Output the (X, Y) coordinate of the center of the cell containing the given text.  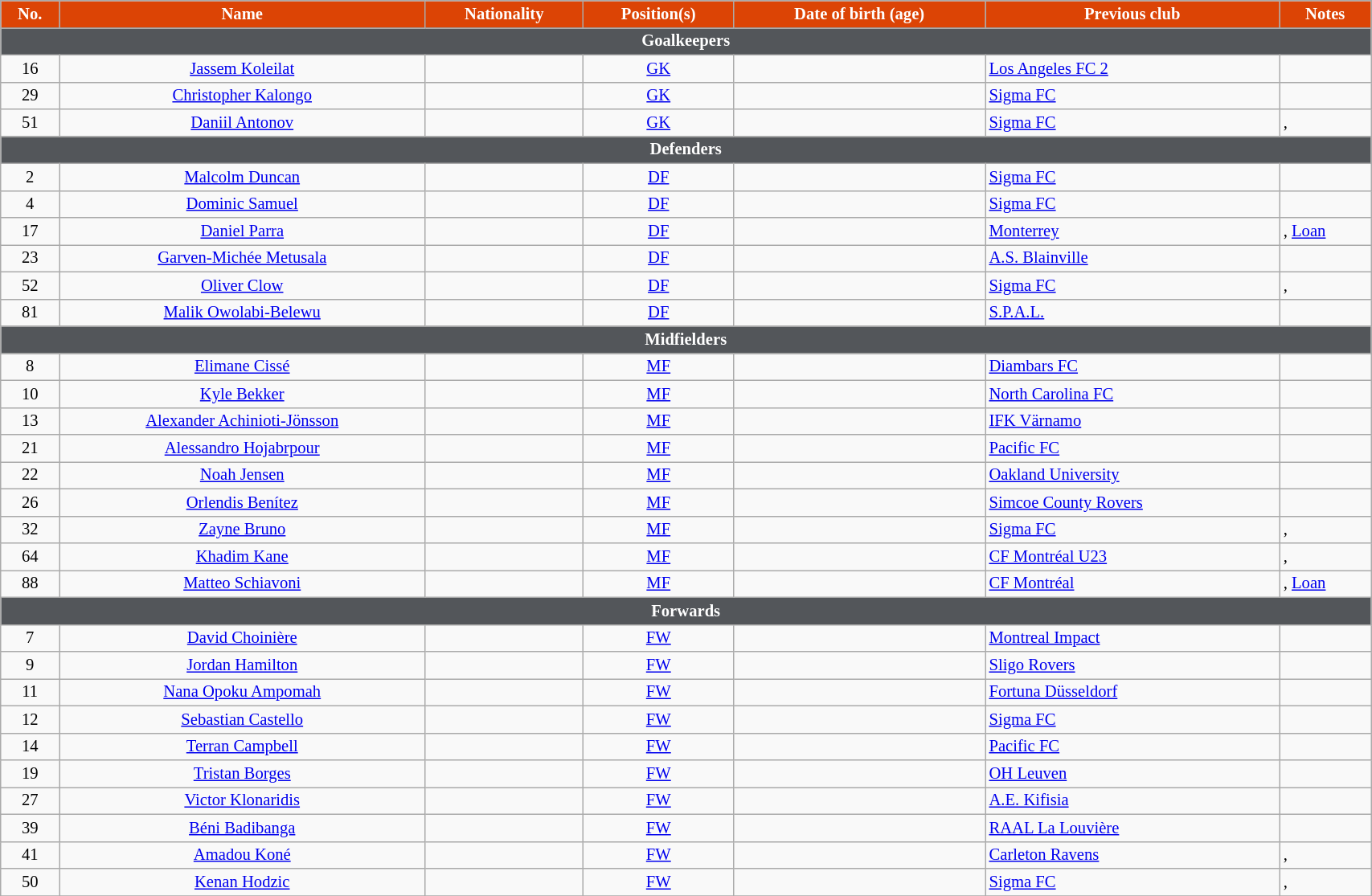
Oliver Clow (243, 285)
Forwards (686, 611)
88 (31, 583)
51 (31, 123)
Diambars FC (1132, 366)
Oakland University (1132, 475)
Terran Campbell (243, 747)
David Choinière (243, 638)
S.P.A.L. (1132, 313)
Khadim Kane (243, 557)
Nana Opoku Ampomah (243, 692)
Los Angeles FC 2 (1132, 68)
41 (31, 855)
Béni Badibanga (243, 828)
11 (31, 692)
26 (31, 502)
Noah Jensen (243, 475)
IFK Värnamo (1132, 421)
Montreal Impact (1132, 638)
81 (31, 313)
Sligo Rovers (1132, 665)
29 (31, 96)
Malik Owolabi-Belewu (243, 313)
22 (31, 475)
23 (31, 258)
21 (31, 448)
10 (31, 394)
19 (31, 774)
Elimane Cissé (243, 366)
Daniil Antonov (243, 123)
Amadou Koné (243, 855)
Orlendis Benítez (243, 502)
Defenders (686, 149)
Goalkeepers (686, 41)
13 (31, 421)
52 (31, 285)
7 (31, 638)
8 (31, 366)
Fortuna Düsseldorf (1132, 692)
39 (31, 828)
OH Leuven (1132, 774)
Garven-Michée Metusala (243, 258)
12 (31, 719)
A.S. Blainville (1132, 258)
Date of birth (age) (860, 14)
CF Montréal U23 (1132, 557)
Jordan Hamilton (243, 665)
2 (31, 177)
RAAL La Louvière (1132, 828)
Tristan Borges (243, 774)
Nationality (505, 14)
Monterrey (1132, 231)
Dominic Samuel (243, 204)
Christopher Kalongo (243, 96)
Carleton Ravens (1132, 855)
No. (31, 14)
14 (31, 747)
North Carolina FC (1132, 394)
Kenan Hodzic (243, 882)
Position(s) (659, 14)
Malcolm Duncan (243, 177)
32 (31, 530)
50 (31, 882)
Daniel Parra (243, 231)
27 (31, 800)
Kyle Bekker (243, 394)
Previous club (1132, 14)
Victor Klonaridis (243, 800)
Zayne Bruno (243, 530)
A.E. Kifisia (1132, 800)
Notes (1325, 14)
Matteo Schiavoni (243, 583)
9 (31, 665)
Alexander Achinioti-Jönsson (243, 421)
17 (31, 231)
Alessandro Hojabrpour (243, 448)
Simcoe County Rovers (1132, 502)
64 (31, 557)
Midfielders (686, 340)
16 (31, 68)
Jassem Koleilat (243, 68)
CF Montréal (1132, 583)
Sebastian Castello (243, 719)
Name (243, 14)
4 (31, 204)
